Provide the [X, Y] coordinate of the cell's center where the given text is located.  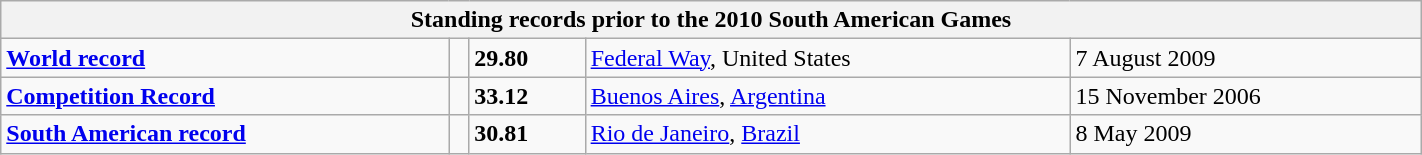
29.80 [527, 58]
Rio de Janeiro, Brazil [828, 134]
33.12 [527, 96]
30.81 [527, 134]
Federal Way, United States [828, 58]
15 November 2006 [1246, 96]
Competition Record [225, 96]
World record [225, 58]
7 August 2009 [1246, 58]
Standing records prior to the 2010 South American Games [711, 20]
South American record [225, 134]
8 May 2009 [1246, 134]
Buenos Aires, Argentina [828, 96]
